Capture the cell that displays the provided text and extract its (X, Y) central coordinate. 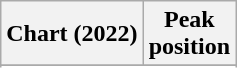
Peakposition (189, 34)
Chart (2022) (72, 34)
